Locate the cell with the specified text and output its [X, Y] center coordinate. 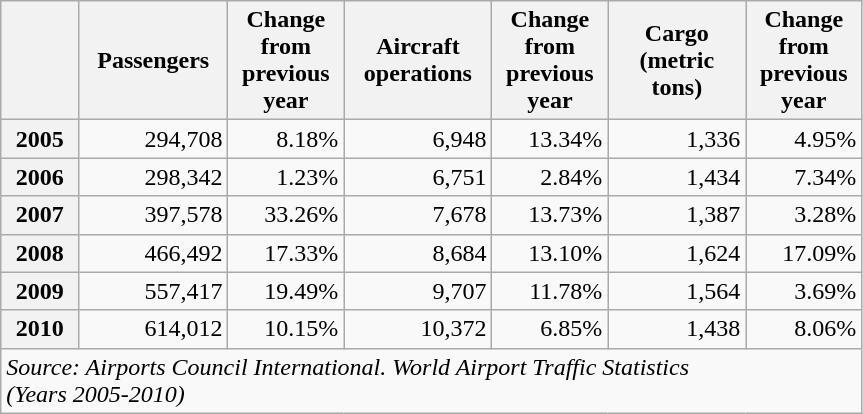
9,707 [418, 291]
1,387 [677, 215]
2.84% [550, 177]
17.09% [804, 253]
1,434 [677, 177]
1.23% [286, 177]
1,438 [677, 329]
1,564 [677, 291]
6,751 [418, 177]
33.26% [286, 215]
6,948 [418, 139]
614,012 [154, 329]
298,342 [154, 177]
Cargo(metric tons) [677, 60]
1,624 [677, 253]
8,684 [418, 253]
13.10% [550, 253]
6.85% [550, 329]
13.73% [550, 215]
2005 [40, 139]
10,372 [418, 329]
Aircraft operations [418, 60]
466,492 [154, 253]
8.18% [286, 139]
1,336 [677, 139]
7.34% [804, 177]
2010 [40, 329]
557,417 [154, 291]
3.28% [804, 215]
3.69% [804, 291]
397,578 [154, 215]
2007 [40, 215]
2008 [40, 253]
294,708 [154, 139]
10.15% [286, 329]
2009 [40, 291]
4.95% [804, 139]
11.78% [550, 291]
13.34% [550, 139]
7,678 [418, 215]
Source: Airports Council International. World Airport Traffic Statistics(Years 2005-2010) [432, 380]
2006 [40, 177]
19.49% [286, 291]
17.33% [286, 253]
8.06% [804, 329]
Passengers [154, 60]
